Locate the cell with the specified text and output its (x, y) center coordinate. 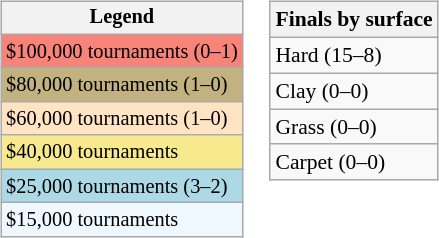
Carpet (0–0) (354, 162)
$60,000 tournaments (1–0) (122, 119)
Hard (15–8) (354, 55)
Legend (122, 18)
$15,000 tournaments (122, 220)
Finals by surface (354, 20)
$40,000 tournaments (122, 152)
Grass (0–0) (354, 127)
Clay (0–0) (354, 91)
$80,000 tournaments (1–0) (122, 85)
$25,000 tournaments (3–2) (122, 186)
$100,000 tournaments (0–1) (122, 51)
